Find where the given text appears and provide that cell's center as (x, y) coordinate. 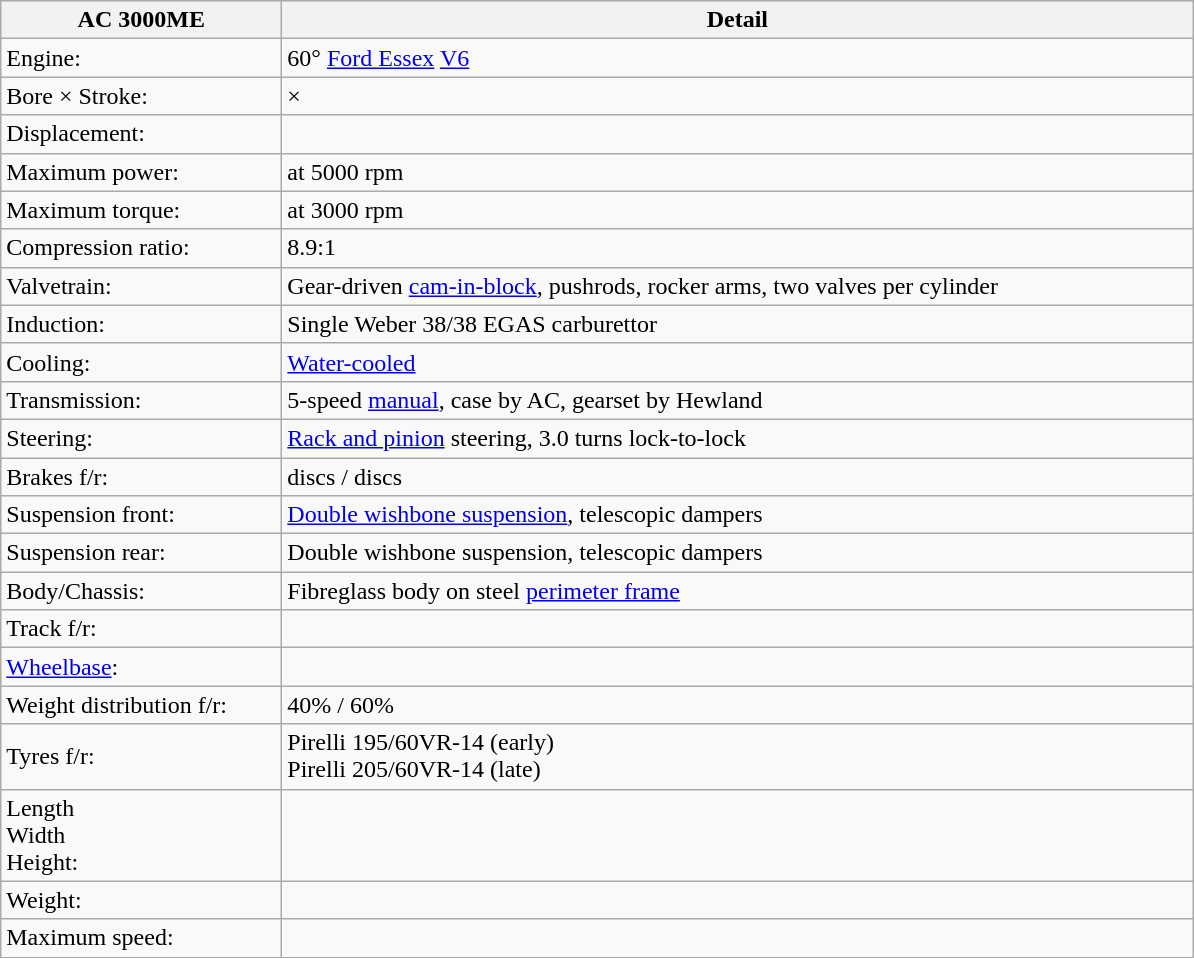
Gear-driven cam-in-block, pushrods, rocker arms, two valves per cylinder (738, 286)
Water-cooled (738, 362)
Maximum power: (142, 172)
Body/Chassis: (142, 591)
Steering: (142, 438)
at 5000 rpm (738, 172)
8.9:1 (738, 248)
Brakes f/r: (142, 477)
Weight: (142, 900)
LengthWidthHeight: (142, 835)
at 3000 rpm (738, 210)
Bore × Stroke: (142, 96)
Rack and pinion steering, 3.0 turns lock-to-lock (738, 438)
Detail (738, 20)
Track f/r: (142, 629)
60° Ford Essex V6 (738, 58)
Engine: (142, 58)
Suspension rear: (142, 553)
Displacement: (142, 134)
Suspension front: (142, 515)
Pirelli 195/60VR-14 (early)Pirelli 205/60VR-14 (late) (738, 756)
Induction: (142, 324)
Single Weber 38/38 EGAS carburettor (738, 324)
discs / discs (738, 477)
Weight distribution f/r: (142, 705)
Valvetrain: (142, 286)
40% / 60% (738, 705)
Transmission: (142, 400)
AC 3000ME (142, 20)
Tyres f/r: (142, 756)
Fibreglass body on steel perimeter frame (738, 591)
Cooling: (142, 362)
Maximum speed: (142, 938)
Maximum torque: (142, 210)
Wheelbase: (142, 667)
Compression ratio: (142, 248)
× (738, 96)
5-speed manual, case by AC, gearset by Hewland (738, 400)
